Find where the given text appears and provide that cell's center as (x, y) coordinate. 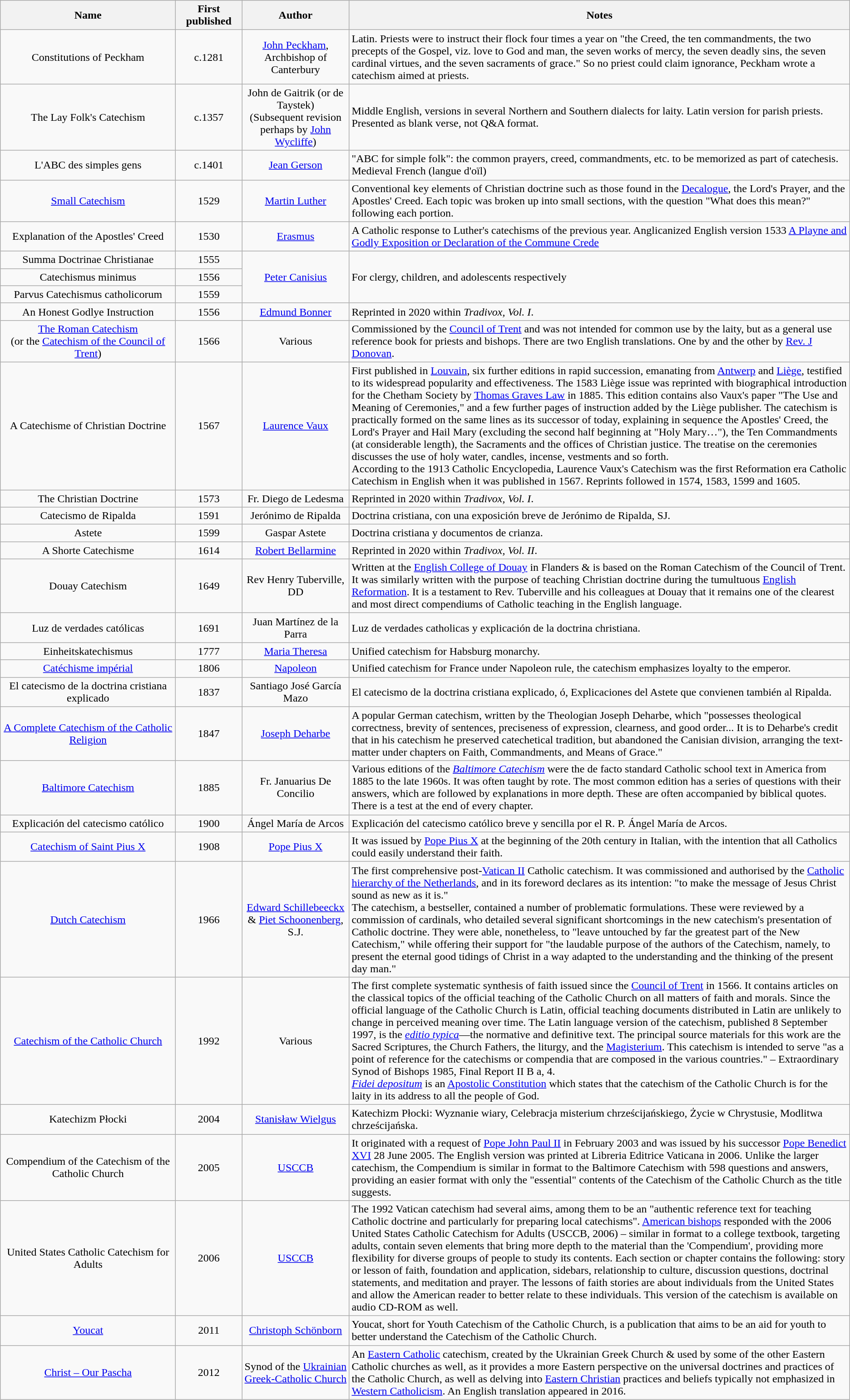
Explanation of the Apostles' Creed (88, 236)
Dutch Catechism (88, 919)
John Peckham, Archbishop of Canterbury (296, 57)
Catecismo de Ripalda (88, 516)
Douay Catechism (88, 586)
c.1357 (209, 117)
Laurence Vaux (296, 426)
2011 (209, 1331)
Christ – Our Pascha (88, 1372)
For clergy, children, and adolescents respectively (599, 277)
Unified catechism for France under Napoleon rule, the catechism emphasizes loyalty to the emperor. (599, 668)
Explicación del catecismo católico breve y sencilla por el R. P. Ángel María de Arcos. (599, 823)
Erasmus (296, 236)
Summa Doctrinae Christianae (88, 260)
Katechizm Płocki: Wyznanie wiary, Celebracja misterium chrześcijańskiego, Życie w Chrystusie, Modlitwa chrześcijańska. (599, 1119)
Doctrina cristiana, con una exposición breve de Jerónimo de Ripalda, SJ. (599, 516)
A Complete Catechism of the Catholic Religion (88, 734)
Notes (599, 15)
Christoph Schönborn (296, 1331)
c.1401 (209, 165)
2006 (209, 1258)
An Honest Godlye Instruction (88, 312)
El catecismo de la doctrina cristiana explicado, ó, Explicaciones del Astete que convienen también al Ripalda. (599, 692)
Small Catechism (88, 201)
Catechism of the Catholic Church (88, 1041)
"ABC for simple folk": the common prayers, creed, commandments, etc. to be memorized as part of catechesis. Medieval French (langue d'oïl) (599, 165)
Youcat (88, 1331)
The Lay Folk's Catechism (88, 117)
Baltimore Catechism (88, 787)
1559 (209, 294)
Catechismus minimus (88, 277)
1567 (209, 426)
1573 (209, 498)
Joseph Deharbe (296, 734)
c.1281 (209, 57)
2005 (209, 1167)
Einheitskatechismus (88, 651)
Napoleon (296, 668)
Compendium of the Catechism of the Catholic Church (88, 1167)
Juan Martínez de la Parra (296, 628)
1837 (209, 692)
El catecismo de la doctrina cristiana explicado (88, 692)
Luz de verdades católicas (88, 628)
Parvus Catechismus catholicorum (88, 294)
1599 (209, 533)
Firstpublished (209, 15)
United States Catholic Catechism for Adults (88, 1258)
Stanisław Wielgus (296, 1119)
Constitutions of Peckham (88, 57)
Reprinted in 2020 within Tradivox, Vol. II. (599, 550)
1900 (209, 823)
Edward Schillebeeckx & Piet Schoonenberg, S.J. (296, 919)
Katechizm Płocki (88, 1119)
1992 (209, 1041)
Robert Bellarmine (296, 550)
Gaspar Astete (296, 533)
1847 (209, 734)
Astete (88, 533)
Santiago José García Mazo (296, 692)
Maria Theresa (296, 651)
1591 (209, 516)
Jerónimo de Ripalda (296, 516)
Rev Henry Tuberville, DD (296, 586)
1530 (209, 236)
1966 (209, 919)
A Shorte Catechisme (88, 550)
Doctrina cristiana y documentos de crianza. (599, 533)
Name (88, 15)
1885 (209, 787)
1614 (209, 550)
Explicación del catecismo católico (88, 823)
Synod of the Ukrainian Greek-Catholic Church (296, 1372)
Unified catechism for Habsburg monarchy. (599, 651)
2012 (209, 1372)
1806 (209, 668)
Catéchisme impérial (88, 668)
Peter Canisius (296, 277)
Edmund Bonner (296, 312)
2004 (209, 1119)
Pope Pius X (296, 846)
The Christian Doctrine (88, 498)
Fr. Januarius De Concilio (296, 787)
1555 (209, 260)
1566 (209, 341)
Luz de verdades catholicas y explicación de la doctrina christiana. (599, 628)
1691 (209, 628)
Ángel María de Arcos (296, 823)
Fr. Diego de Ledesma (296, 498)
The Roman Catechism(or the Catechism of the Council of Trent) (88, 341)
A Catechisme of Christian Doctrine (88, 426)
1908 (209, 846)
Martin Luther (296, 201)
1777 (209, 651)
Catechism of Saint Pius X (88, 846)
Jean Gerson (296, 165)
L'ABC des simples gens (88, 165)
Author (296, 15)
1529 (209, 201)
John de Gaitrik (or de Taystek)(Subsequent revision perhaps by John Wycliffe) (296, 117)
1649 (209, 586)
